Output the (x, y) coordinate of the center of the cell containing the given text.  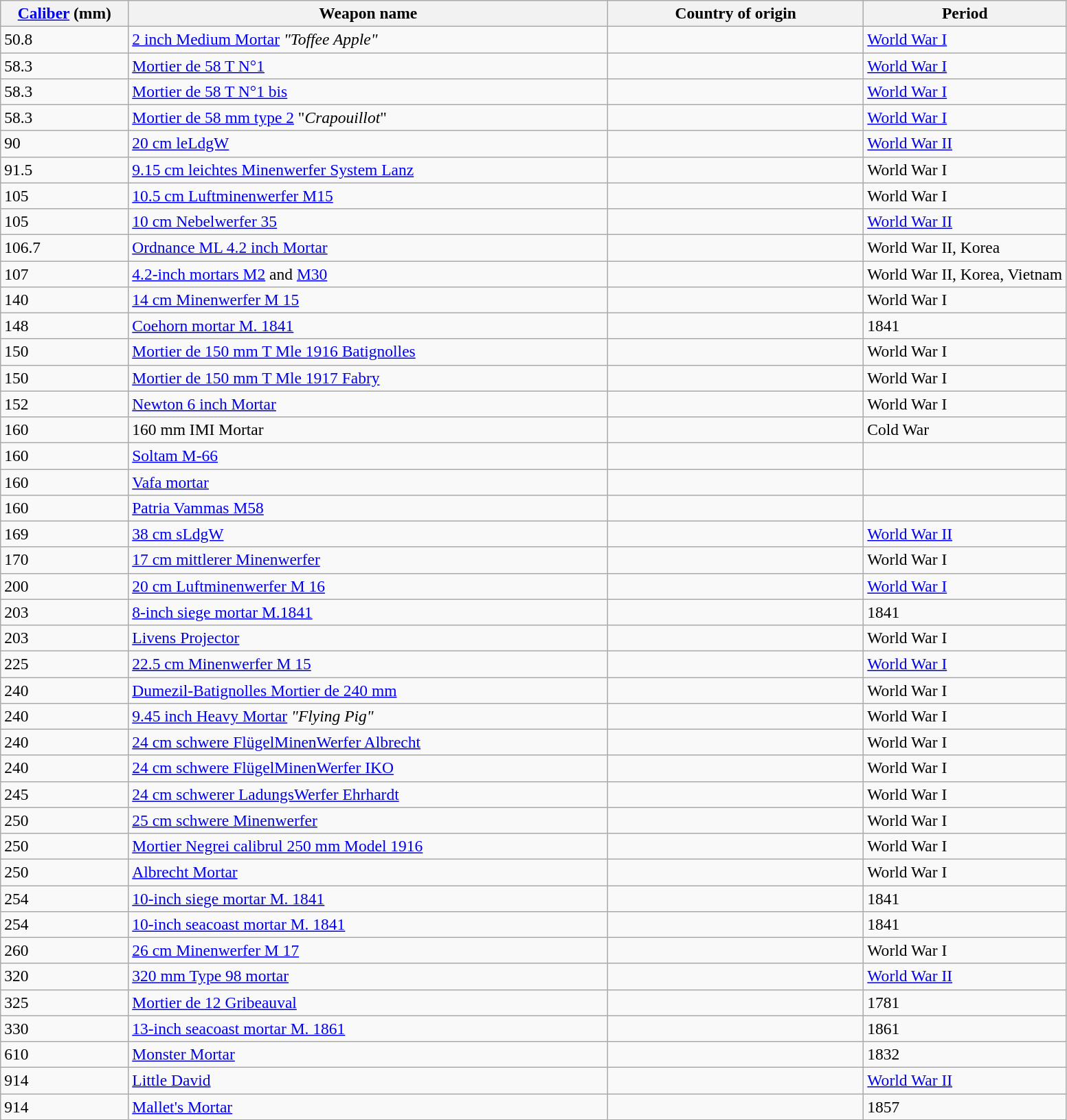
610 (65, 1054)
Monster Mortar (368, 1054)
140 (65, 300)
320 mm Type 98 mortar (368, 976)
91.5 (65, 170)
25 cm schwere Minenwerfer (368, 820)
Weapon name (368, 13)
200 (65, 586)
4.2-inch mortars M2 and M30 (368, 273)
1781 (965, 1003)
Coehorn mortar M. 1841 (368, 326)
160 mm IMI Mortar (368, 429)
22.5 cm Minenwerfer M 15 (368, 664)
World War II, Korea, Vietnam (965, 273)
38 cm sLdgW (368, 534)
107 (65, 273)
9.15 cm leichtes Minenwerfer System Lanz (368, 170)
260 (65, 950)
1832 (965, 1054)
325 (65, 1003)
Dumezil-Batignolles Mortier de 240 mm (368, 690)
9.45 inch Heavy Mortar "Flying Pig" (368, 716)
Livens Projector (368, 638)
Mortier de 12 Gribeauval (368, 1003)
Albrecht Mortar (368, 872)
330 (65, 1029)
Little David (368, 1080)
Mallet's Mortar (368, 1106)
170 (65, 560)
10-inch seacoast mortar M. 1841 (368, 924)
Mortier de 58 T N°1 bis (368, 91)
169 (65, 534)
10.5 cm Luftminenwerfer M15 (368, 196)
10-inch siege mortar M. 1841 (368, 898)
Soltam M-66 (368, 456)
2 inch Medium Mortar "Toffee Apple" (368, 39)
13-inch seacoast mortar M. 1861 (368, 1029)
Period (965, 13)
17 cm mittlerer Minenwerfer (368, 560)
20 cm Luftminenwerfer M 16 (368, 586)
225 (65, 664)
Newton 6 inch Mortar (368, 404)
Mortier de 58 T N°1 (368, 65)
Ordnance ML 4.2 inch Mortar (368, 247)
148 (65, 326)
106.7 (65, 247)
1861 (965, 1029)
Caliber (mm) (65, 13)
Mortier Negrei calibrul 250 mm Model 1916 (368, 846)
245 (65, 794)
Mortier de 150 mm T Mle 1916 Batignolles (368, 352)
Country of origin (736, 13)
Patria Vammas M58 (368, 508)
20 cm leLdgW (368, 144)
24 cm schwere FlügelMinenWerfer Albrecht (368, 742)
90 (65, 144)
Mortier de 150 mm T Mle 1917 Fabry (368, 378)
152 (65, 404)
14 cm Minenwerfer M 15 (368, 300)
24 cm schwere FlügelMinenWerfer IKO (368, 768)
24 cm schwerer LadungsWerfer Ehrhardt (368, 794)
10 cm Nebelwerfer 35 (368, 221)
World War II, Korea (965, 247)
26 cm Minenwerfer M 17 (368, 950)
Mortier de 58 mm type 2 "Crapouillot" (368, 117)
1857 (965, 1106)
Cold War (965, 429)
Vafa mortar (368, 482)
320 (65, 976)
50.8 (65, 39)
8-inch siege mortar M.1841 (368, 612)
